Pinpoint the cell where the given text exists, returning its [X, Y] midpoint coordinate. 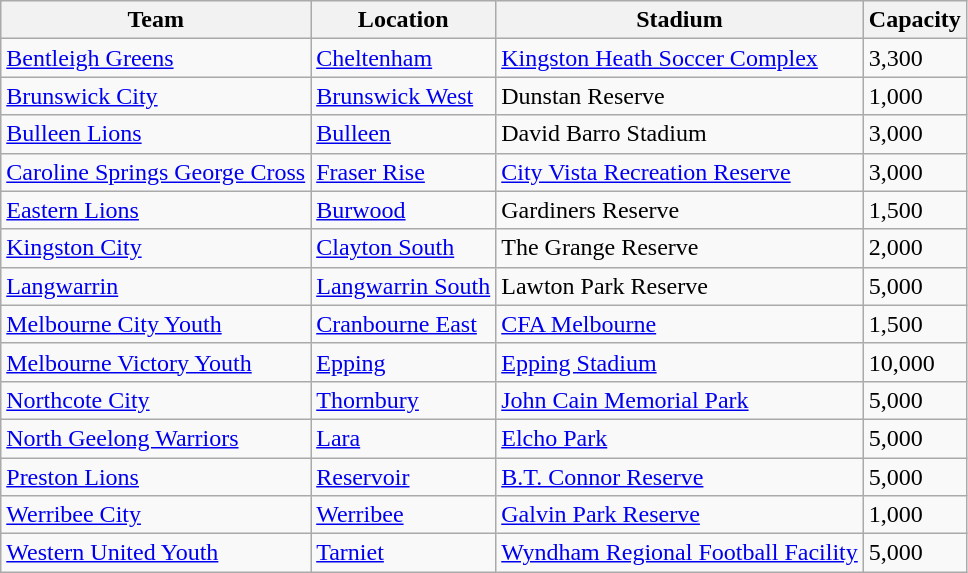
Eastern Lions [156, 210]
Cheltenham [404, 58]
2,000 [914, 248]
10,000 [914, 362]
Wyndham Regional Football Facility [680, 553]
City Vista Recreation Reserve [680, 172]
North Geelong Warriors [156, 438]
Dunstan Reserve [680, 96]
Thornbury [404, 400]
Team [156, 20]
Preston Lions [156, 477]
Bulleen [404, 134]
Bulleen Lions [156, 134]
The Grange Reserve [680, 248]
Werribee City [156, 515]
Langwarrin [156, 286]
Melbourne City Youth [156, 324]
Clayton South [404, 248]
Brunswick City [156, 96]
Galvin Park Reserve [680, 515]
Melbourne Victory Youth [156, 362]
Langwarrin South [404, 286]
Fraser Rise [404, 172]
B.T. Connor Reserve [680, 477]
Stadium [680, 20]
Capacity [914, 20]
Werribee [404, 515]
Bentleigh Greens [156, 58]
Gardiners Reserve [680, 210]
Kingston Heath Soccer Complex [680, 58]
Epping Stadium [680, 362]
Tarniet [404, 553]
Western United Youth [156, 553]
Reservoir [404, 477]
Caroline Springs George Cross [156, 172]
Burwood [404, 210]
Elcho Park [680, 438]
Lawton Park Reserve [680, 286]
Lara [404, 438]
John Cain Memorial Park [680, 400]
Brunswick West [404, 96]
Location [404, 20]
Northcote City [156, 400]
David Barro Stadium [680, 134]
Kingston City [156, 248]
CFA Melbourne [680, 324]
3,300 [914, 58]
Epping [404, 362]
Cranbourne East [404, 324]
